For the text-containing cell, return its midpoint in [X, Y] coordinate format. 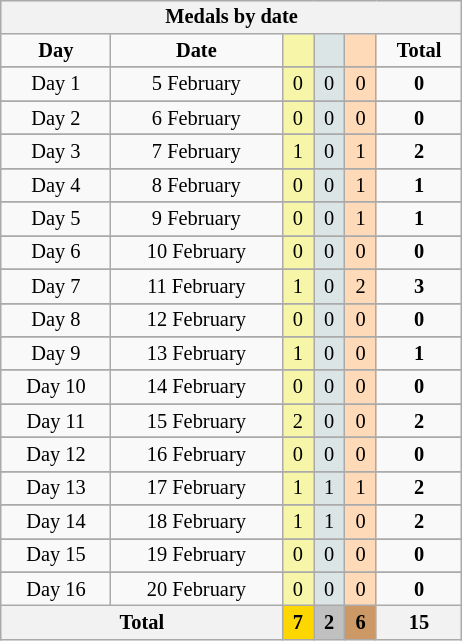
Day 16 [56, 589]
18 February [196, 522]
Day 1 [56, 84]
7 February [196, 152]
12 February [196, 320]
Day 6 [56, 253]
Day 4 [56, 185]
Day 13 [56, 488]
Day 2 [56, 118]
Day 5 [56, 219]
Day 9 [56, 354]
Day 15 [56, 556]
Day 8 [56, 320]
Day 14 [56, 522]
14 February [196, 387]
Day 11 [56, 421]
9 February [196, 219]
11 February [196, 286]
8 February [196, 185]
3 [419, 286]
Medals by date [231, 17]
6 [360, 623]
Day 3 [56, 152]
20 February [196, 589]
Date [196, 51]
6 February [196, 118]
5 February [196, 84]
16 February [196, 455]
15 [419, 623]
Day 10 [56, 387]
Day 12 [56, 455]
Day 7 [56, 286]
13 February [196, 354]
15 February [196, 421]
17 February [196, 488]
Day [56, 51]
10 February [196, 253]
19 February [196, 556]
7 [298, 623]
